Return (X, Y) of the center of cell containing provided text 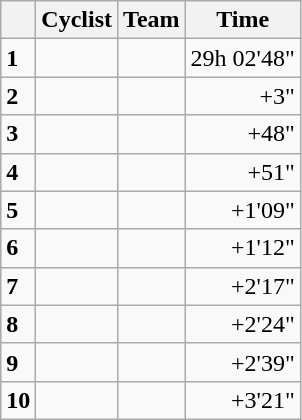
6 (18, 248)
+2'17" (242, 286)
1 (18, 58)
Time (242, 20)
+1'09" (242, 210)
Team (152, 20)
8 (18, 324)
7 (18, 286)
+2'24" (242, 324)
2 (18, 96)
+2'39" (242, 362)
4 (18, 172)
+1'12" (242, 248)
3 (18, 134)
5 (18, 210)
+3" (242, 96)
+51" (242, 172)
Cyclist (77, 20)
10 (18, 400)
29h 02'48" (242, 58)
+3'21" (242, 400)
+48" (242, 134)
9 (18, 362)
